Return [X, Y] of the center of cell containing provided text 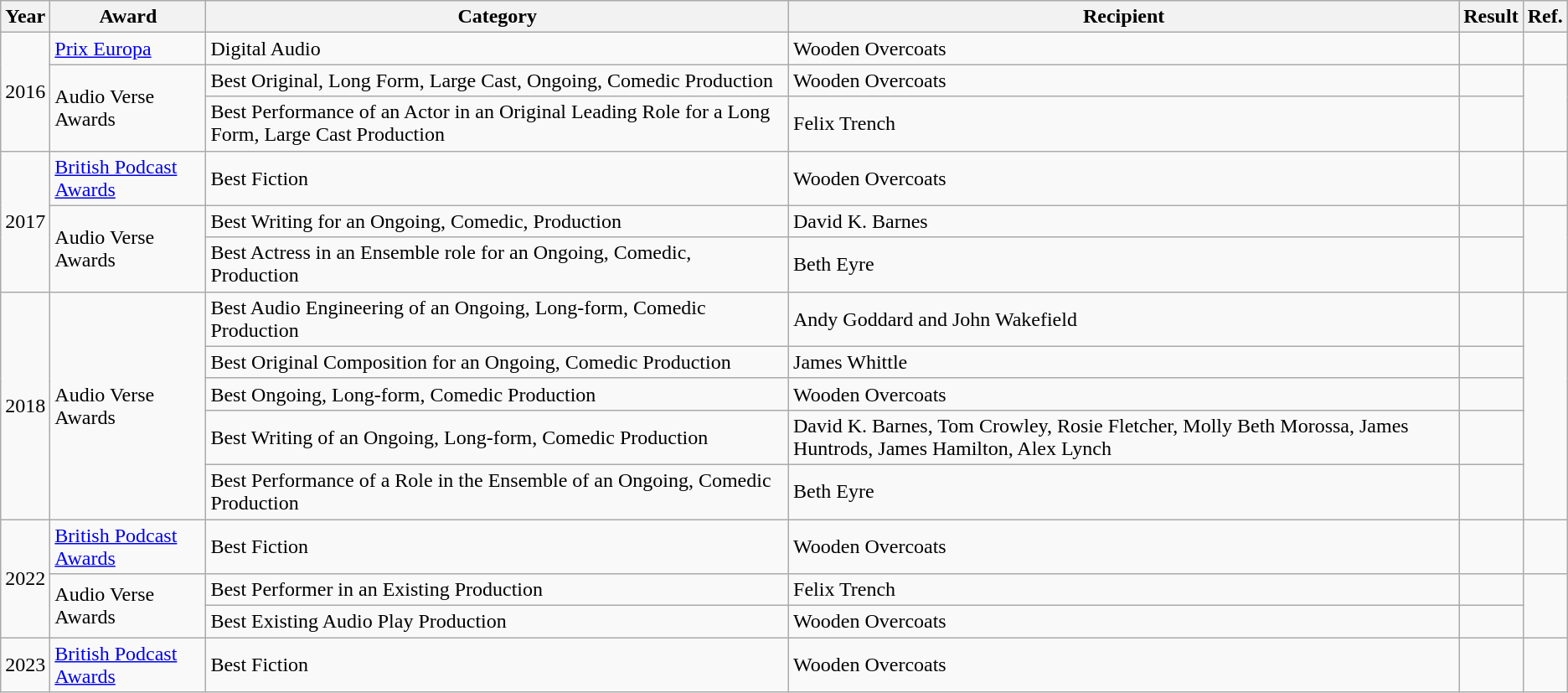
Best Existing Audio Play Production [498, 622]
David K. Barnes, Tom Crowley, Rosie Fletcher, Molly Beth Morossa, James Huntrods, James Hamilton, Alex Lynch [1124, 437]
Best Performer in an Existing Production [498, 590]
Best Writing of an Ongoing, Long-form, Comedic Production [498, 437]
Best Audio Engineering of an Ongoing, Long-form, Comedic Production [498, 318]
2022 [25, 578]
Ref. [1545, 17]
Best Actress in an Ensemble role for an Ongoing, Comedic, Production [498, 265]
Best Performance of an Actor in an Original Leading Role for a Long Form, Large Cast Production [498, 124]
Recipient [1124, 17]
Year [25, 17]
Best Performance of a Role in the Ensemble of an Ongoing, Comedic Production [498, 491]
Best Original, Long Form, Large Cast, Ongoing, Comedic Production [498, 80]
Best Writing for an Ongoing, Comedic, Production [498, 221]
David K. Barnes [1124, 221]
2016 [25, 92]
Best Original Composition for an Ongoing, Comedic Production [498, 362]
Award [128, 17]
Andy Goddard and John Wakefield [1124, 318]
Best Ongoing, Long-form, Comedic Production [498, 394]
Result [1491, 17]
Prix Europa [128, 49]
Category [498, 17]
2017 [25, 221]
2023 [25, 665]
2018 [25, 406]
Digital Audio [498, 49]
James Whittle [1124, 362]
